Detect which cell encompasses the target text, then output its (x, y) center coordinate. 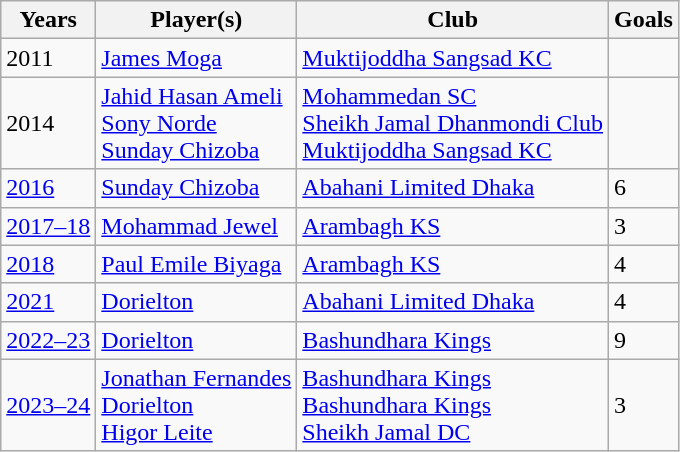
2014 (48, 123)
2018 (48, 264)
2016 (48, 188)
Mohammedan SCSheikh Jamal Dhanmondi ClubMuktijoddha Sangsad KC (453, 123)
Club (453, 20)
Sunday Chizoba (196, 188)
Paul Emile Biyaga (196, 264)
2023–24 (48, 405)
9 (644, 340)
6 (644, 188)
Bashundhara Kings (453, 340)
Bashundhara KingsBashundhara KingsSheikh Jamal DC (453, 405)
2022–23 (48, 340)
2011 (48, 58)
Player(s) (196, 20)
Mohammad Jewel (196, 226)
James Moga (196, 58)
Jahid Hasan Ameli Sony Norde Sunday Chizoba (196, 123)
Muktijoddha Sangsad KC (453, 58)
2017–18 (48, 226)
Jonathan Fernandes Dorielton Higor Leite (196, 405)
Years (48, 20)
2021 (48, 302)
Goals (644, 20)
